Search for the cell housing the specified text and yield its (x, y) center coordinate. 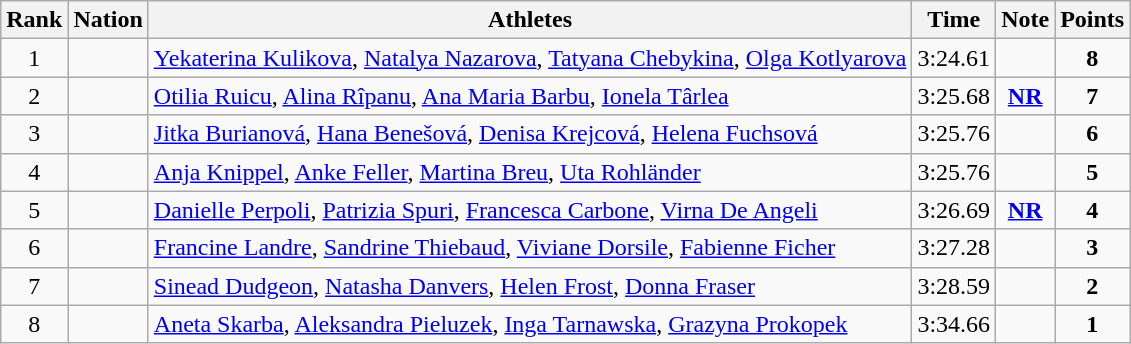
Jitka Burianová, Hana Benešová, Denisa Krejcová, Helena Fuchsová (530, 134)
3:25.68 (954, 96)
Athletes (530, 20)
Points (1092, 20)
3:28.59 (954, 286)
3:27.28 (954, 248)
Time (954, 20)
3:24.61 (954, 58)
3:34.66 (954, 324)
Anja Knippel, Anke Feller, Martina Breu, Uta Rohländer (530, 172)
Note (1026, 20)
Nation (108, 20)
Yekaterina Kulikova, Natalya Nazarova, Tatyana Chebykina, Olga Kotlyarova (530, 58)
Aneta Skarba, Aleksandra Pieluzek, Inga Tarnawska, Grazyna Prokopek (530, 324)
Rank (34, 20)
3:26.69 (954, 210)
Otilia Ruicu, Alina Rîpanu, Ana Maria Barbu, Ionela Târlea (530, 96)
Sinead Dudgeon, Natasha Danvers, Helen Frost, Donna Fraser (530, 286)
Danielle Perpoli, Patrizia Spuri, Francesca Carbone, Virna De Angeli (530, 210)
Francine Landre, Sandrine Thiebaud, Viviane Dorsile, Fabienne Ficher (530, 248)
